For the text-containing cell, return its midpoint in (X, Y) coordinate format. 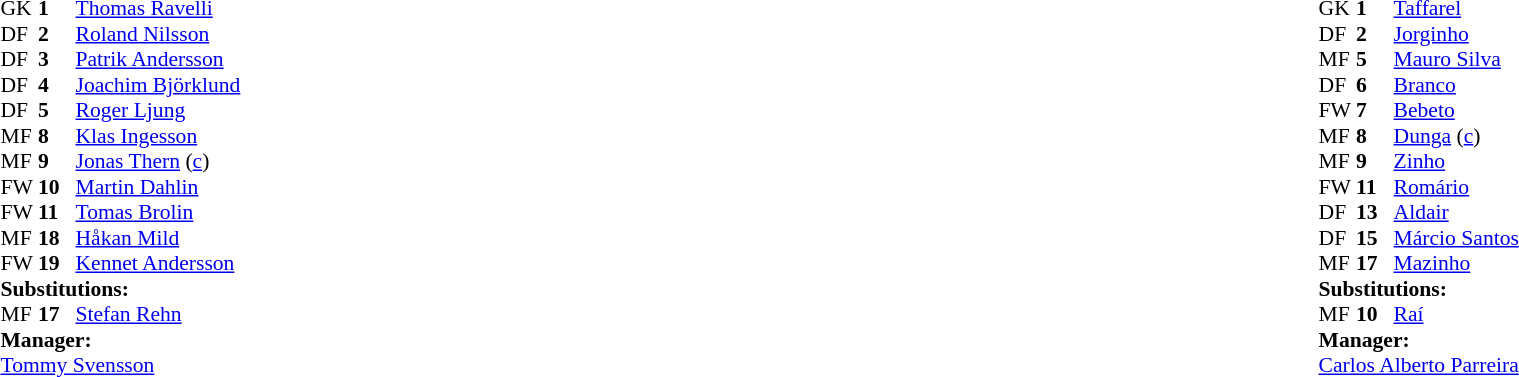
15 (1375, 238)
Stefan Rehn (158, 315)
7 (1375, 111)
3 (57, 59)
Kennet Andersson (158, 263)
Roland Nilsson (158, 34)
Martin Dahlin (158, 187)
Jorginho (1456, 34)
4 (57, 85)
Romário (1456, 187)
Klas Ingesson (158, 136)
Zinho (1456, 161)
Mazinho (1456, 263)
Raí (1456, 315)
Bebeto (1456, 111)
Mauro Silva (1456, 59)
Jonas Thern (c) (158, 161)
Branco (1456, 85)
Dunga (c) (1456, 136)
Aldair (1456, 213)
Márcio Santos (1456, 238)
Roger Ljung (158, 111)
18 (57, 238)
19 (57, 263)
Patrik Andersson (158, 59)
Joachim Björklund (158, 85)
Tomas Brolin (158, 213)
6 (1375, 85)
Håkan Mild (158, 238)
13 (1375, 213)
